For the text-containing cell, return its midpoint in (x, y) coordinate format. 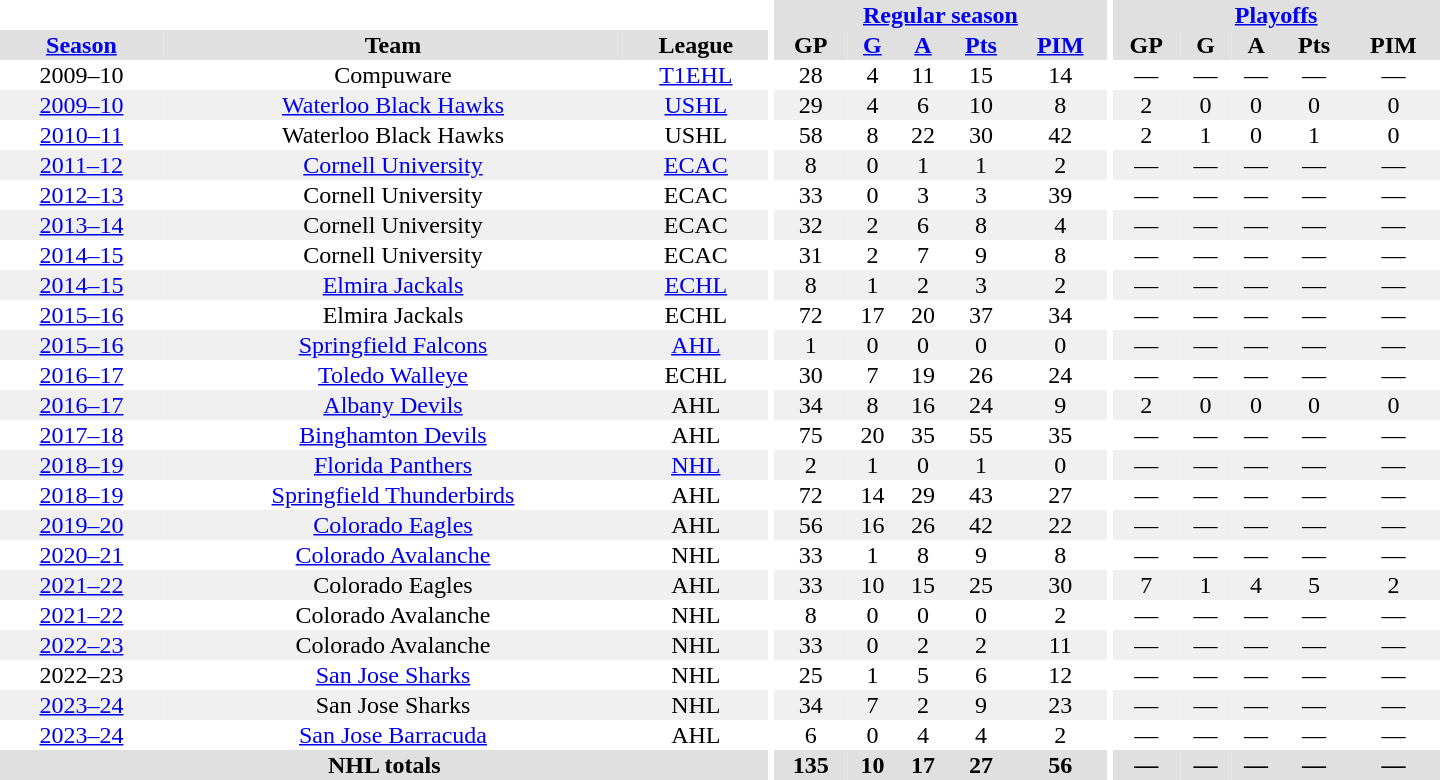
2017–18 (82, 435)
San Jose Barracuda (393, 735)
55 (981, 435)
2013–14 (82, 225)
NHL totals (384, 765)
37 (981, 315)
43 (981, 495)
58 (810, 135)
135 (810, 765)
2010–11 (82, 135)
32 (810, 225)
Season (82, 45)
23 (1060, 705)
Compuware (393, 75)
Springfield Thunderbirds (393, 495)
Florida Panthers (393, 465)
39 (1060, 195)
19 (924, 375)
Playoffs (1276, 15)
Springfield Falcons (393, 345)
Binghamton Devils (393, 435)
75 (810, 435)
T1EHL (696, 75)
Albany Devils (393, 405)
2011–12 (82, 165)
Team (393, 45)
2020–21 (82, 555)
2012–13 (82, 195)
Regular season (940, 15)
12 (1060, 675)
League (696, 45)
2019–20 (82, 525)
28 (810, 75)
31 (810, 255)
Toledo Walleye (393, 375)
